Search for the cell housing the specified text and yield its [X, Y] center coordinate. 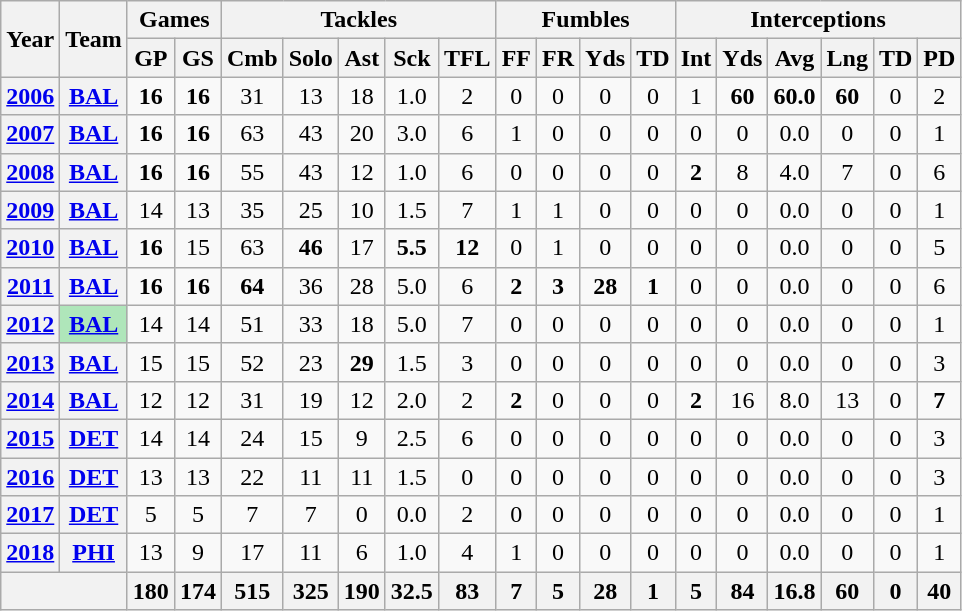
5.5 [412, 248]
29 [362, 362]
2.0 [412, 400]
22 [252, 477]
20 [362, 134]
174 [198, 591]
GS [198, 58]
40 [940, 591]
2012 [30, 324]
Year [30, 39]
10 [362, 210]
64 [252, 286]
Avg [794, 58]
GP [150, 58]
33 [310, 324]
2.5 [412, 438]
515 [252, 591]
2008 [30, 172]
23 [310, 362]
2013 [30, 362]
83 [467, 591]
32.5 [412, 591]
2018 [30, 553]
3.0 [412, 134]
19 [310, 400]
PHI [94, 553]
Lng [847, 58]
8 [742, 172]
Sck [412, 58]
2016 [30, 477]
Games [174, 20]
8.0 [794, 400]
FR [558, 58]
16.8 [794, 591]
190 [362, 591]
Tackles [358, 20]
FF [516, 58]
51 [252, 324]
Int [696, 58]
2014 [30, 400]
35 [252, 210]
24 [252, 438]
2015 [30, 438]
TFL [467, 58]
60.0 [794, 96]
2011 [30, 286]
Team [94, 39]
4 [467, 553]
Interceptions [818, 20]
52 [252, 362]
Fumbles [586, 20]
2007 [30, 134]
180 [150, 591]
2017 [30, 515]
2010 [30, 248]
2009 [30, 210]
36 [310, 286]
Cmb [252, 58]
2006 [30, 96]
46 [310, 248]
55 [252, 172]
Solo [310, 58]
Ast [362, 58]
84 [742, 591]
25 [310, 210]
4.0 [794, 172]
PD [940, 58]
325 [310, 591]
